Find where the given text appears and provide that cell's center as [x, y] coordinate. 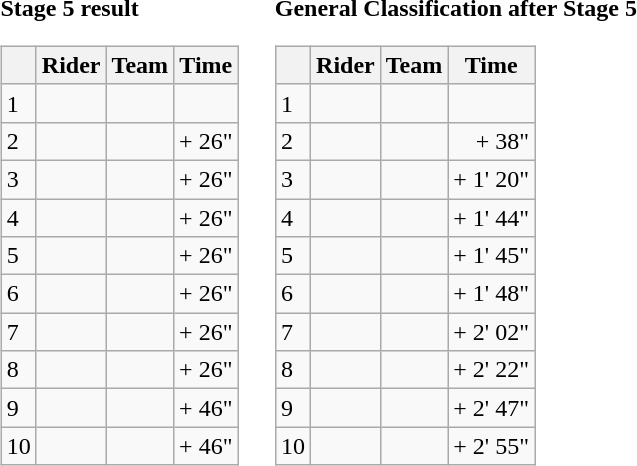
+ 38" [492, 141]
+ 2' 55" [492, 446]
+ 1' 20" [492, 179]
+ 2' 02" [492, 332]
+ 1' 44" [492, 217]
+ 1' 45" [492, 256]
+ 1' 48" [492, 294]
+ 2' 22" [492, 370]
+ 2' 47" [492, 408]
